Return [x, y] of the center of cell containing provided text 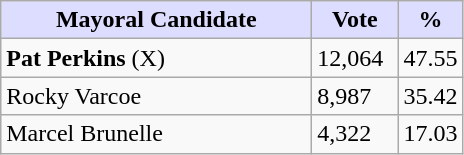
Mayoral Candidate [156, 20]
Rocky Varcoe [156, 96]
8,987 [355, 96]
4,322 [355, 134]
Pat Perkins (X) [156, 58]
12,064 [355, 58]
% [430, 20]
47.55 [430, 58]
17.03 [430, 134]
Vote [355, 20]
35.42 [430, 96]
Marcel Brunelle [156, 134]
